Output the (x, y) coordinate of the center of the cell containing the given text.  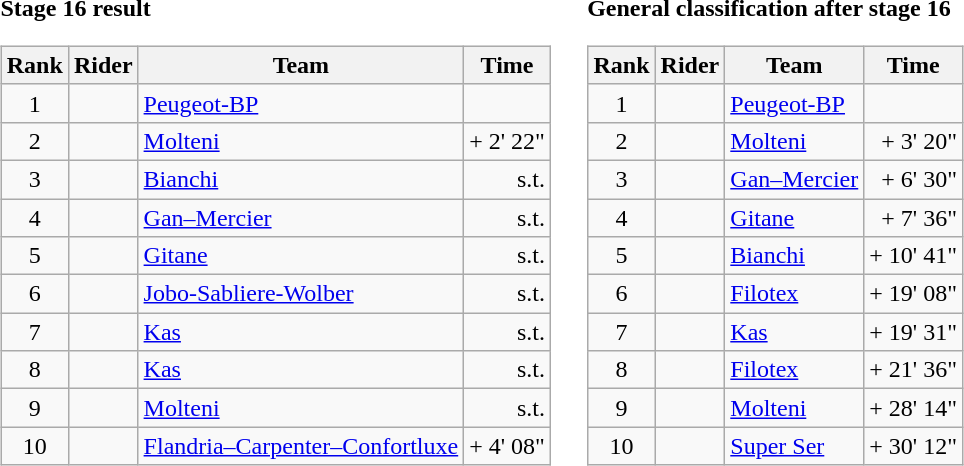
+ 3' 20" (914, 141)
+ 19' 31" (914, 332)
+ 19' 08" (914, 294)
Flandria–Carpenter–Confortluxe (301, 446)
+ 4' 08" (508, 446)
+ 2' 22" (508, 141)
+ 6' 30" (914, 179)
+ 21' 36" (914, 370)
Super Ser (794, 446)
Jobo-Sabliere-Wolber (301, 294)
+ 30' 12" (914, 446)
+ 28' 14" (914, 408)
+ 10' 41" (914, 256)
+ 7' 36" (914, 217)
